Return the [X, Y] coordinate for the center point of the cell that contains the specified text.  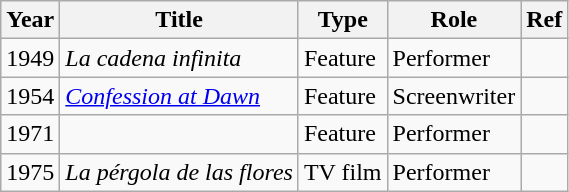
La cadena infinita [180, 58]
Year [30, 20]
1954 [30, 96]
1971 [30, 134]
La pérgola de las flores [180, 172]
Role [454, 20]
Title [180, 20]
Type [342, 20]
Confession at Dawn [180, 96]
TV film [342, 172]
Screenwriter [454, 96]
Ref [544, 20]
1975 [30, 172]
1949 [30, 58]
